Locate the cell with the specified text and output its (x, y) center coordinate. 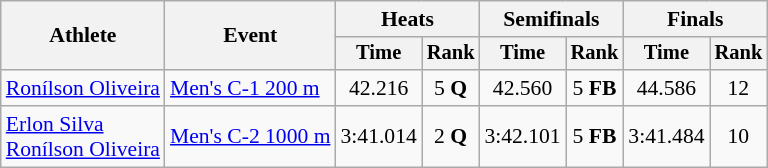
Athlete (83, 36)
Men's C-1 200 m (250, 88)
44.586 (666, 88)
42.560 (522, 88)
Ronílson Oliveira (83, 88)
Heats (408, 19)
Men's C-2 1000 m (250, 136)
10 (739, 136)
12 (739, 88)
Event (250, 36)
Erlon SilvaRonílson Oliveira (83, 136)
3:42.101 (522, 136)
5 Q (451, 88)
Finals (695, 19)
42.216 (379, 88)
2 Q (451, 136)
3:41.484 (666, 136)
Semifinals (551, 19)
3:41.014 (379, 136)
